Find where the given text appears and provide that cell's center as (X, Y) coordinate. 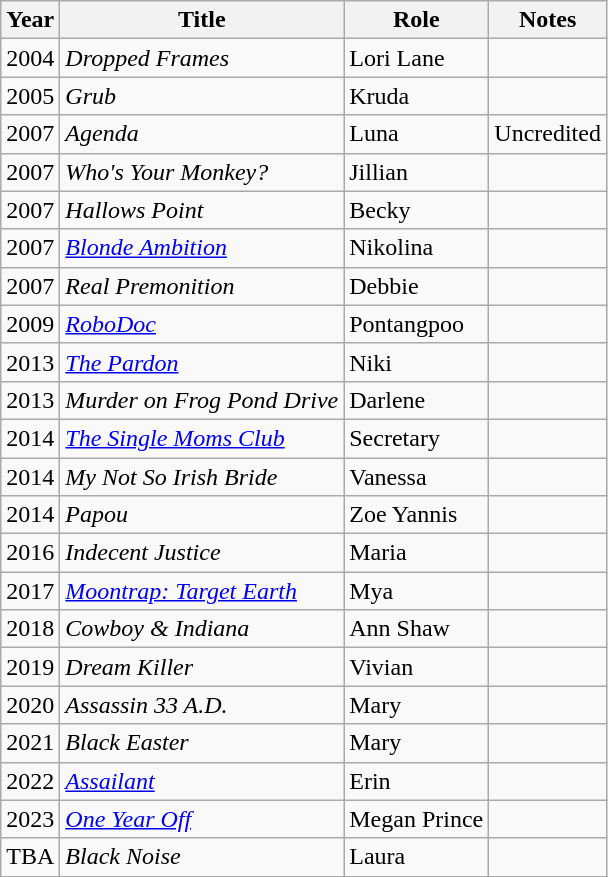
Papou (202, 515)
Blonde Ambition (202, 248)
Uncredited (548, 134)
Mya (416, 591)
2022 (30, 781)
One Year Off (202, 819)
Maria (416, 553)
2023 (30, 819)
2017 (30, 591)
Assassin 33 A.D. (202, 705)
The Single Moms Club (202, 438)
Who's Your Monkey? (202, 172)
2018 (30, 629)
Jillian (416, 172)
TBA (30, 857)
Debbie (416, 286)
Year (30, 20)
Megan Prince (416, 819)
2016 (30, 553)
Pontangpoo (416, 324)
Secretary (416, 438)
Cowboy & Indiana (202, 629)
My Not So Irish Bride (202, 477)
2009 (30, 324)
Real Premonition (202, 286)
2005 (30, 96)
Erin (416, 781)
Kruda (416, 96)
Black Noise (202, 857)
Vivian (416, 667)
Darlene (416, 400)
Luna (416, 134)
2004 (30, 58)
Black Easter (202, 743)
Laura (416, 857)
2019 (30, 667)
Role (416, 20)
Dream Killer (202, 667)
Dropped Frames (202, 58)
Vanessa (416, 477)
Moontrap: Target Earth (202, 591)
Nikolina (416, 248)
Zoe Yannis (416, 515)
Becky (416, 210)
Murder on Frog Pond Drive (202, 400)
Lori Lane (416, 58)
2021 (30, 743)
Ann Shaw (416, 629)
Grub (202, 96)
Niki (416, 362)
Assailant (202, 781)
The Pardon (202, 362)
2020 (30, 705)
Agenda (202, 134)
Notes (548, 20)
Title (202, 20)
Indecent Justice (202, 553)
Hallows Point (202, 210)
RoboDoc (202, 324)
